Return the [X, Y] coordinate for the center point of the cell that contains the specified text.  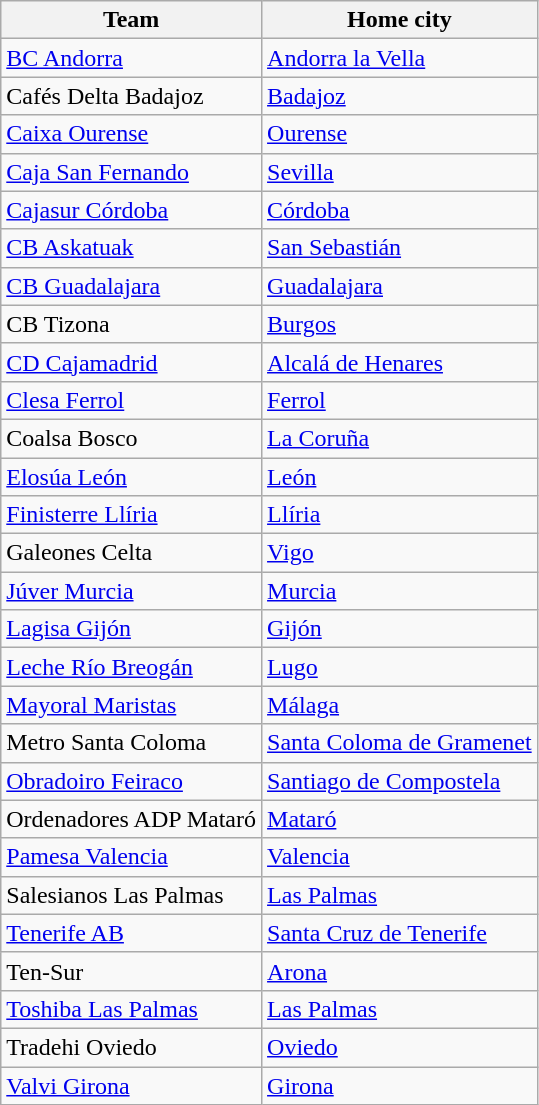
Arona [400, 971]
Guadalajara [400, 286]
Lagisa Gijón [132, 629]
Ordenadores ADP Mataró [132, 819]
Cafés Delta Badajoz [132, 96]
BC Andorra [132, 58]
Murcia [400, 591]
Santa Cruz de Tenerife [400, 933]
Leche Río Breogán [132, 667]
Caja San Fernando [132, 172]
CB Tizona [132, 324]
San Sebastián [400, 248]
Metro Santa Coloma [132, 743]
La Coruña [400, 438]
Lugo [400, 667]
Ten-Sur [132, 971]
Toshiba Las Palmas [132, 1009]
Clesa Ferrol [132, 400]
Mayoral Maristas [132, 705]
Valencia [400, 857]
Tradehi Oviedo [132, 1047]
Málaga [400, 705]
Galeones Celta [132, 553]
CB Guadalajara [132, 286]
Team [132, 20]
Obradoiro Feiraco [132, 781]
Oviedo [400, 1047]
Gijón [400, 629]
Ourense [400, 134]
Júver Murcia [132, 591]
Tenerife AB [132, 933]
Burgos [400, 324]
Valvi Girona [132, 1085]
Santiago de Compostela [400, 781]
Caixa Ourense [132, 134]
Home city [400, 20]
Cajasur Córdoba [132, 210]
Santa Coloma de Gramenet [400, 743]
Ferrol [400, 400]
Elosúa León [132, 477]
Andorra la Vella [400, 58]
Llíria [400, 515]
Girona [400, 1085]
Badajoz [400, 96]
Alcalá de Henares [400, 362]
Finisterre Llíria [132, 515]
Sevilla [400, 172]
CB Askatuak [132, 248]
Pamesa Valencia [132, 857]
León [400, 477]
Vigo [400, 553]
Mataró [400, 819]
Coalsa Bosco [132, 438]
Córdoba [400, 210]
CD Cajamadrid [132, 362]
Salesianos Las Palmas [132, 895]
